Locate the cell with the specified text and output its [x, y] center coordinate. 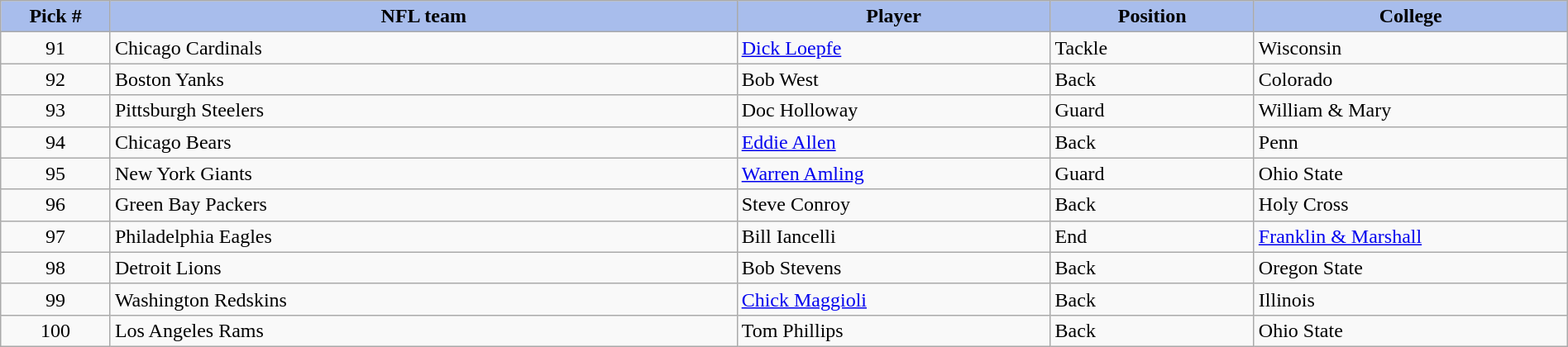
Holy Cross [1411, 205]
99 [56, 299]
93 [56, 111]
Pick # [56, 17]
Detroit Lions [423, 268]
New York Giants [423, 173]
NFL team [423, 17]
Penn [1411, 142]
98 [56, 268]
Boston Yanks [423, 79]
Position [1152, 17]
96 [56, 205]
Bill Iancelli [893, 236]
Steve Conroy [893, 205]
Green Bay Packers [423, 205]
End [1152, 236]
Warren Amling [893, 173]
Eddie Allen [893, 142]
Chicago Bears [423, 142]
Franklin & Marshall [1411, 236]
Oregon State [1411, 268]
Bob Stevens [893, 268]
94 [56, 142]
Tom Phillips [893, 330]
Doc Holloway [893, 111]
97 [56, 236]
Player [893, 17]
Pittsburgh Steelers [423, 111]
Los Angeles Rams [423, 330]
100 [56, 330]
Tackle [1152, 48]
Bob West [893, 79]
College [1411, 17]
Chick Maggioli [893, 299]
Chicago Cardinals [423, 48]
95 [56, 173]
91 [56, 48]
92 [56, 79]
Wisconsin [1411, 48]
William & Mary [1411, 111]
Dick Loepfe [893, 48]
Illinois [1411, 299]
Washington Redskins [423, 299]
Colorado [1411, 79]
Philadelphia Eagles [423, 236]
